Locate the cell with the specified text and output its (x, y) center coordinate. 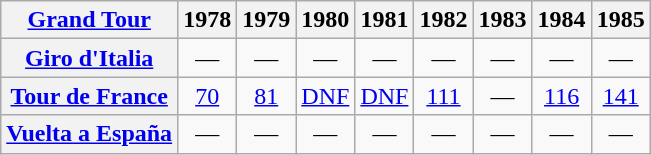
1978 (208, 20)
1984 (562, 20)
70 (208, 96)
Vuelta a España (90, 134)
116 (562, 96)
1982 (444, 20)
1985 (620, 20)
141 (620, 96)
Grand Tour (90, 20)
1979 (266, 20)
Tour de France (90, 96)
1980 (326, 20)
111 (444, 96)
1983 (502, 20)
81 (266, 96)
Giro d'Italia (90, 58)
1981 (384, 20)
